For the text-containing cell, return its midpoint in [x, y] coordinate format. 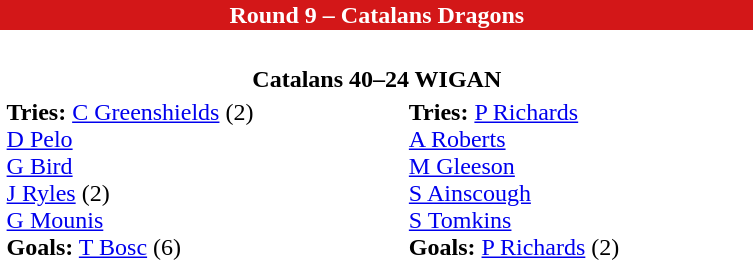
Round 9 – Catalans Dragons [377, 15]
Catalans 40–24 WIGAN [376, 79]
